Return the (X, Y) coordinate for the center point of the cell that contains the specified text.  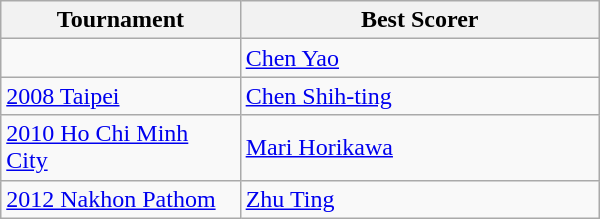
Mari Horikawa (420, 148)
Chen Yao (420, 58)
Chen Shih-ting (420, 96)
Best Scorer (420, 20)
Zhu Ting (420, 199)
Tournament (120, 20)
2012 Nakhon Pathom (120, 199)
2008 Taipei (120, 96)
2010 Ho Chi Minh City (120, 148)
